Pinpoint the cell where the given text exists, returning its [x, y] midpoint coordinate. 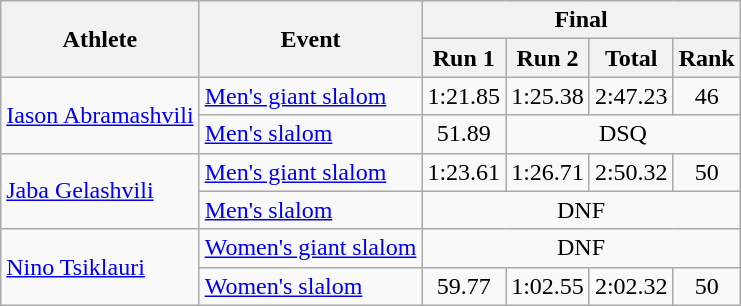
Rank [706, 58]
1:21.85 [464, 96]
Athlete [100, 39]
2:47.23 [631, 96]
2:50.32 [631, 172]
Run 1 [464, 58]
Jaba Gelashvili [100, 191]
2:02.32 [631, 286]
1:23.61 [464, 172]
Women's slalom [310, 286]
51.89 [464, 134]
Run 2 [548, 58]
46 [706, 96]
Women's giant slalom [310, 248]
Total [631, 58]
Iason Abramashvili [100, 115]
1:26.71 [548, 172]
1:25.38 [548, 96]
DSQ [624, 134]
1:02.55 [548, 286]
Nino Tsiklauri [100, 267]
Event [310, 39]
Final [581, 20]
59.77 [464, 286]
